Provide the [x, y] coordinate of the cell's center where the given text is located.  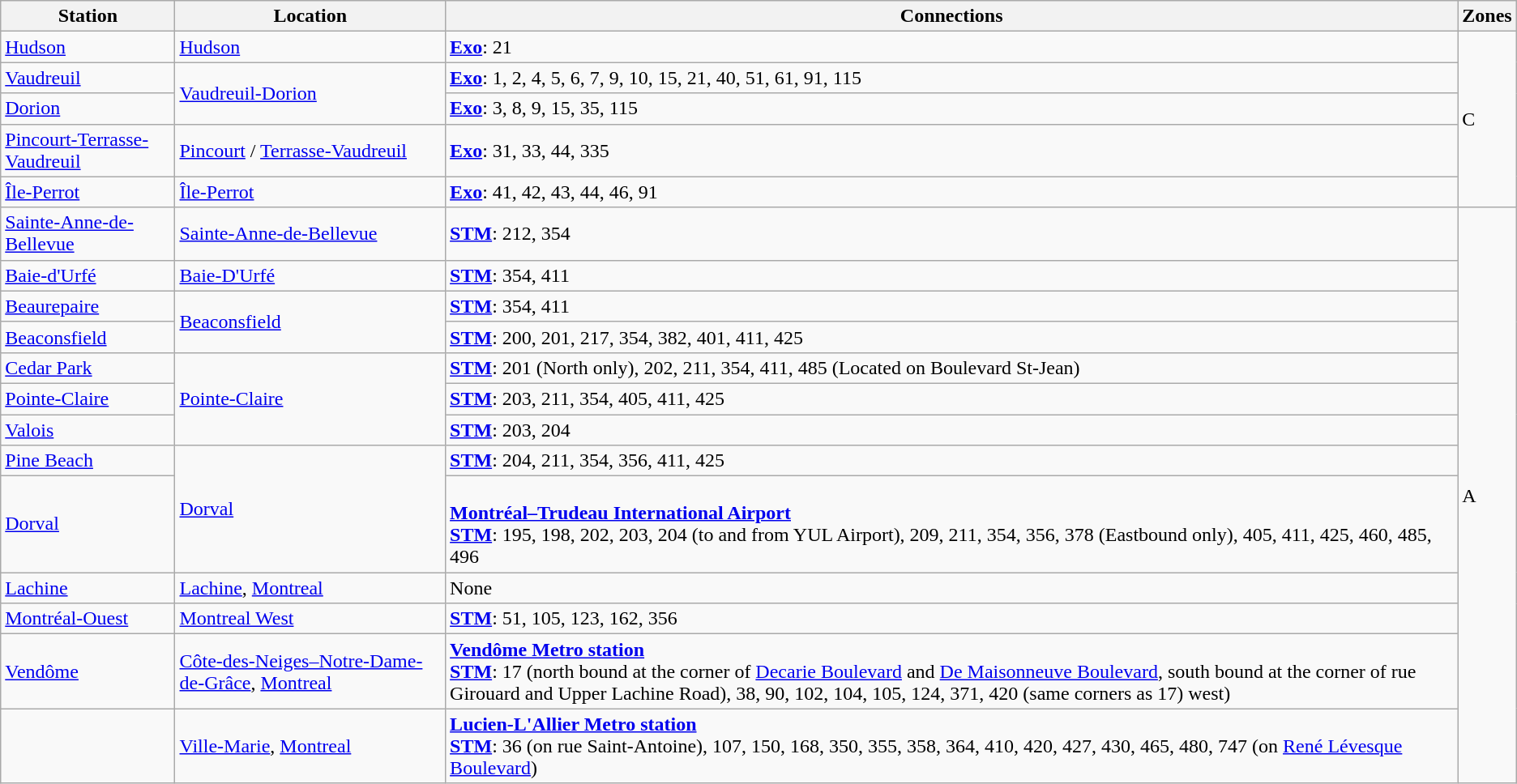
STM: 204, 211, 354, 356, 411, 425 [951, 461]
Station [88, 16]
Exo: 31, 33, 44, 335 [951, 151]
Dorion [88, 109]
Pine Beach [88, 461]
STM: 201 (North only), 202, 211, 354, 411, 485 (Located on Boulevard St-Jean) [951, 368]
STM: 212, 354 [951, 233]
Ville-Marie, Montreal [310, 746]
Montreal West [310, 619]
Côte-des-Neiges–Notre-Dame-de-Grâce, Montreal [310, 671]
Lachine [88, 588]
Vaudreuil-Dorion [310, 93]
Exo: 3, 8, 9, 15, 35, 115 [951, 109]
Montréal-Ouest [88, 619]
Pincourt / Terrasse-Vaudreuil [310, 151]
Baie-d'Urfé [88, 275]
Exo: 1, 2, 4, 5, 6, 7, 9, 10, 15, 21, 40, 51, 61, 91, 115 [951, 78]
Exo: 21 [951, 47]
Lachine, Montreal [310, 588]
Valois [88, 430]
C [1487, 120]
Vaudreuil [88, 78]
STM: 200, 201, 217, 354, 382, 401, 411, 425 [951, 337]
Baie-D'Urfé [310, 275]
Pincourt-Terrasse-Vaudreuil [88, 151]
STM: 203, 204 [951, 430]
A [1487, 496]
Cedar Park [88, 368]
Beaurepaire [88, 306]
Location [310, 16]
Vendôme [88, 671]
Zones [1487, 16]
Exo: 41, 42, 43, 44, 46, 91 [951, 192]
None [951, 588]
STM: 203, 211, 354, 405, 411, 425 [951, 398]
Connections [951, 16]
STM: 51, 105, 123, 162, 356 [951, 619]
